For the text-containing cell, return its midpoint in [X, Y] coordinate format. 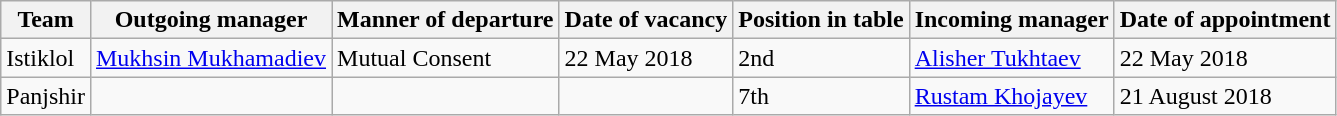
Istiklol [46, 58]
Outgoing manager [210, 20]
Panjshir [46, 96]
21 August 2018 [1225, 96]
Mutual Consent [446, 58]
Incoming manager [1012, 20]
Rustam Khojayev [1012, 96]
7th [821, 96]
Manner of departure [446, 20]
Date of vacancy [646, 20]
Mukhsin Mukhamadiev [210, 58]
Position in table [821, 20]
Date of appointment [1225, 20]
2nd [821, 58]
Team [46, 20]
Alisher Tukhtaev [1012, 58]
